Determine the [x, y] coordinate at the center of the cell enclosing the given text.  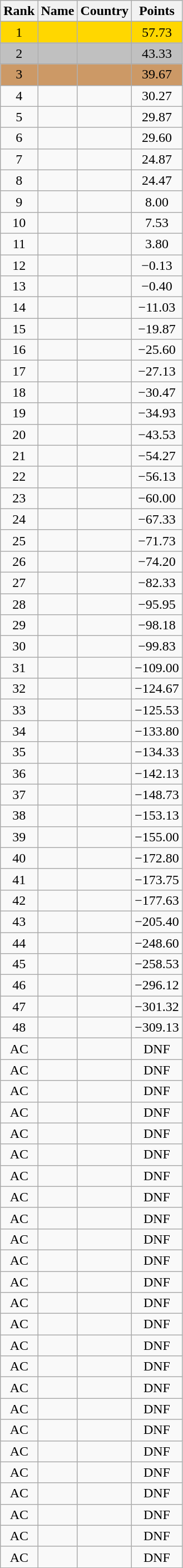
−71.73 [157, 540]
25 [19, 540]
3.80 [157, 244]
Country [105, 11]
−11.03 [157, 308]
43.33 [157, 53]
8 [19, 180]
21 [19, 456]
−67.33 [157, 519]
5 [19, 117]
7.53 [157, 223]
41 [19, 879]
27 [19, 583]
−0.40 [157, 287]
Name [58, 11]
−258.53 [157, 964]
7 [19, 159]
−125.53 [157, 710]
−301.32 [157, 1007]
47 [19, 1007]
−309.13 [157, 1028]
−133.80 [157, 731]
−0.13 [157, 265]
18 [19, 392]
37 [19, 795]
−34.93 [157, 413]
−173.75 [157, 879]
−142.13 [157, 773]
16 [19, 350]
29 [19, 625]
40 [19, 858]
2 [19, 53]
24.47 [157, 180]
−134.33 [157, 752]
39.67 [157, 75]
10 [19, 223]
−56.13 [157, 477]
19 [19, 413]
33 [19, 710]
30.27 [157, 96]
24 [19, 519]
32 [19, 689]
−25.60 [157, 350]
−148.73 [157, 795]
39 [19, 837]
−54.27 [157, 456]
9 [19, 201]
11 [19, 244]
−109.00 [157, 668]
−155.00 [157, 837]
3 [19, 75]
30 [19, 647]
22 [19, 477]
13 [19, 287]
29.87 [157, 117]
1 [19, 32]
Rank [19, 11]
−153.13 [157, 816]
34 [19, 731]
−98.18 [157, 625]
−205.40 [157, 921]
14 [19, 308]
38 [19, 816]
17 [19, 371]
−296.12 [157, 985]
35 [19, 752]
28 [19, 604]
−30.47 [157, 392]
45 [19, 964]
−60.00 [157, 498]
−27.13 [157, 371]
−82.33 [157, 583]
42 [19, 900]
−248.60 [157, 943]
15 [19, 329]
20 [19, 435]
31 [19, 668]
36 [19, 773]
23 [19, 498]
29.60 [157, 138]
44 [19, 943]
−177.63 [157, 900]
−172.80 [157, 858]
57.73 [157, 32]
24.87 [157, 159]
12 [19, 265]
6 [19, 138]
−19.87 [157, 329]
−43.53 [157, 435]
46 [19, 985]
8.00 [157, 201]
−124.67 [157, 689]
48 [19, 1028]
26 [19, 561]
Points [157, 11]
−95.95 [157, 604]
43 [19, 921]
4 [19, 96]
−99.83 [157, 647]
−74.20 [157, 561]
